Find where the given text appears and provide that cell's center as (x, y) coordinate. 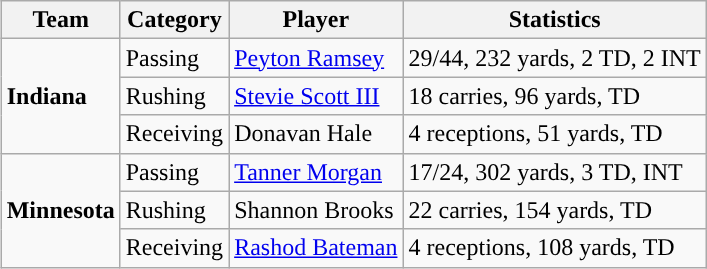
29/44, 232 yards, 2 TD, 2 INT (554, 58)
4 receptions, 51 yards, TD (554, 134)
4 receptions, 108 yards, TD (554, 248)
18 carries, 96 yards, TD (554, 96)
Tanner Morgan (316, 172)
Stevie Scott III (316, 96)
Team (60, 20)
Category (174, 20)
22 carries, 154 yards, TD (554, 210)
Player (316, 20)
Rashod Bateman (316, 248)
Indiana (60, 96)
Donavan Hale (316, 134)
Peyton Ramsey (316, 58)
Statistics (554, 20)
Minnesota (60, 210)
17/24, 302 yards, 3 TD, INT (554, 172)
Shannon Brooks (316, 210)
